Determine the [X, Y] coordinate at the center of the cell enclosing the given text.  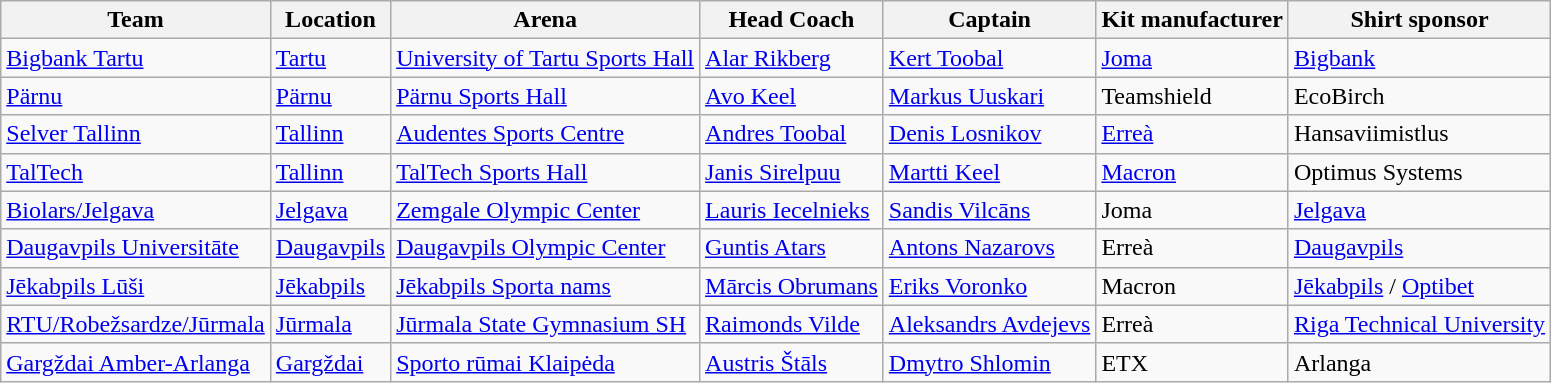
Raimonds Vilde [792, 324]
EcoBirch [1419, 96]
Teamshield [1192, 96]
Gargždai [330, 362]
Optimus Systems [1419, 172]
Janis Sirelpuu [792, 172]
Bigbank [1419, 58]
TalTech [136, 172]
Arlanga [1419, 362]
Aleksandrs Avdejevs [990, 324]
Sandis Vilcāns [990, 210]
Daugavpils Universitāte [136, 248]
Zemgale Olympic Center [546, 210]
Mārcis Obrumans [792, 286]
Eriks Voronko [990, 286]
Riga Technical University [1419, 324]
Sporto rūmai Klaipėda [546, 362]
Audentes Sports Centre [546, 134]
Jūrmala State Gymnasium SH [546, 324]
Tartu [330, 58]
Denis Losnikov [990, 134]
Antons Nazarovs [990, 248]
Bigbank Tartu [136, 58]
Daugavpils Olympic Center [546, 248]
Head Coach [792, 20]
Arena [546, 20]
Alar Rikberg [792, 58]
Jēkabpils [330, 286]
Jēkabpils Lūši [136, 286]
Lauris Iecelnieks [792, 210]
Austris Štāls [792, 362]
TalTech Sports Hall [546, 172]
Jūrmala [330, 324]
Shirt sponsor [1419, 20]
Andres Toobal [792, 134]
Jēkabpils Sporta nams [546, 286]
Kit manufacturer [1192, 20]
Guntis Atars [792, 248]
Kert Toobal [990, 58]
Markus Uuskari [990, 96]
Location [330, 20]
Gargždai Amber-Arlanga [136, 362]
Biolars/Jelgava [136, 210]
Team [136, 20]
ETX [1192, 362]
Hansaviimistlus [1419, 134]
Jēkabpils / Optibet [1419, 286]
Selver Tallinn [136, 134]
Dmytro Shlomin [990, 362]
RTU/Robežsardze/Jūrmala [136, 324]
Pärnu Sports Hall [546, 96]
Martti Keel [990, 172]
Captain [990, 20]
Avo Keel [792, 96]
University of Tartu Sports Hall [546, 58]
